Search for the cell housing the specified text and yield its (x, y) center coordinate. 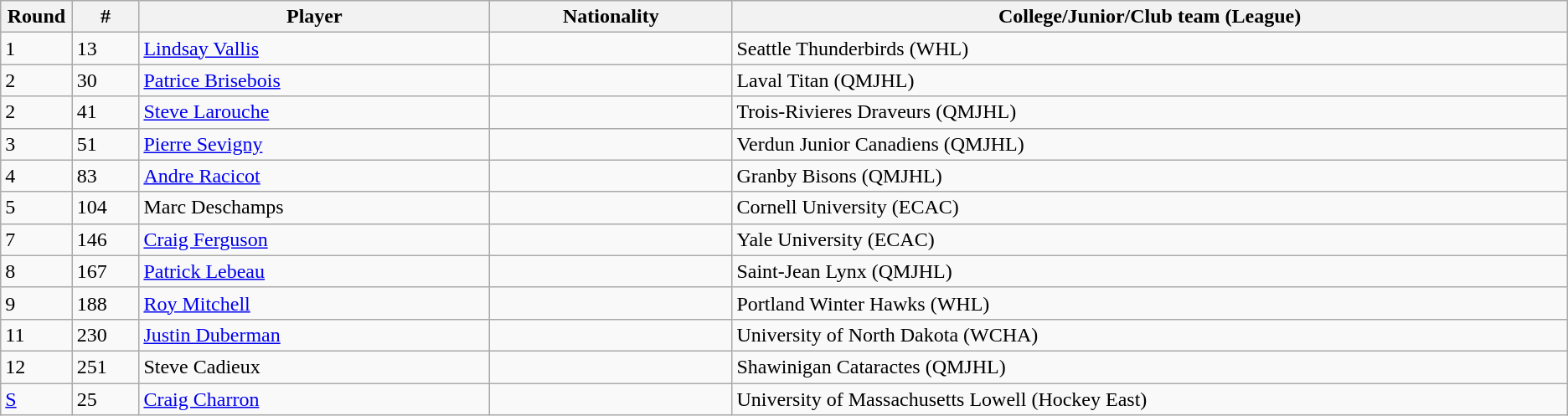
167 (106, 271)
8 (37, 271)
104 (106, 208)
146 (106, 239)
11 (37, 335)
Marc Deschamps (315, 208)
7 (37, 239)
Lindsay Vallis (315, 49)
Craig Charron (315, 399)
Trois-Rivieres Draveurs (QMJHL) (1149, 112)
College/Junior/Club team (League) (1149, 17)
Patrice Brisebois (315, 80)
9 (37, 303)
Andre Racicot (315, 176)
251 (106, 367)
25 (106, 399)
41 (106, 112)
Patrick Lebeau (315, 271)
Steve Larouche (315, 112)
Nationality (611, 17)
1 (37, 49)
230 (106, 335)
Roy Mitchell (315, 303)
Portland Winter Hawks (WHL) (1149, 303)
Pierre Sevigny (315, 144)
University of Massachusetts Lowell (Hockey East) (1149, 399)
Justin Duberman (315, 335)
Yale University (ECAC) (1149, 239)
Craig Ferguson (315, 239)
51 (106, 144)
13 (106, 49)
83 (106, 176)
University of North Dakota (WCHA) (1149, 335)
12 (37, 367)
Round (37, 17)
S (37, 399)
Saint-Jean Lynx (QMJHL) (1149, 271)
5 (37, 208)
Steve Cadieux (315, 367)
Seattle Thunderbirds (WHL) (1149, 49)
4 (37, 176)
# (106, 17)
Verdun Junior Canadiens (QMJHL) (1149, 144)
Shawinigan Cataractes (QMJHL) (1149, 367)
188 (106, 303)
Laval Titan (QMJHL) (1149, 80)
Cornell University (ECAC) (1149, 208)
3 (37, 144)
Granby Bisons (QMJHL) (1149, 176)
Player (315, 17)
30 (106, 80)
